Locate the cell with the specified text and output its [x, y] center coordinate. 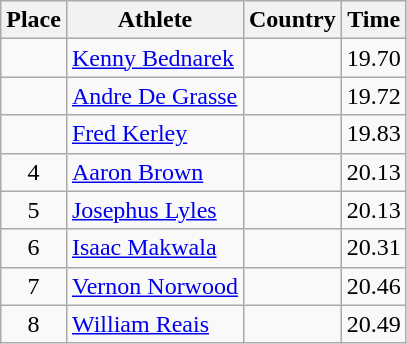
20.46 [374, 286]
Isaac Makwala [154, 248]
8 [34, 324]
Fred Kerley [154, 134]
20.31 [374, 248]
7 [34, 286]
William Reais [154, 324]
Time [374, 20]
Country [292, 20]
Josephus Lyles [154, 210]
19.70 [374, 58]
Aaron Brown [154, 172]
19.72 [374, 96]
20.49 [374, 324]
Andre De Grasse [154, 96]
4 [34, 172]
Kenny Bednarek [154, 58]
6 [34, 248]
19.83 [374, 134]
Athlete [154, 20]
Place [34, 20]
Vernon Norwood [154, 286]
5 [34, 210]
